Find where the given text appears and provide that cell's center as [x, y] coordinate. 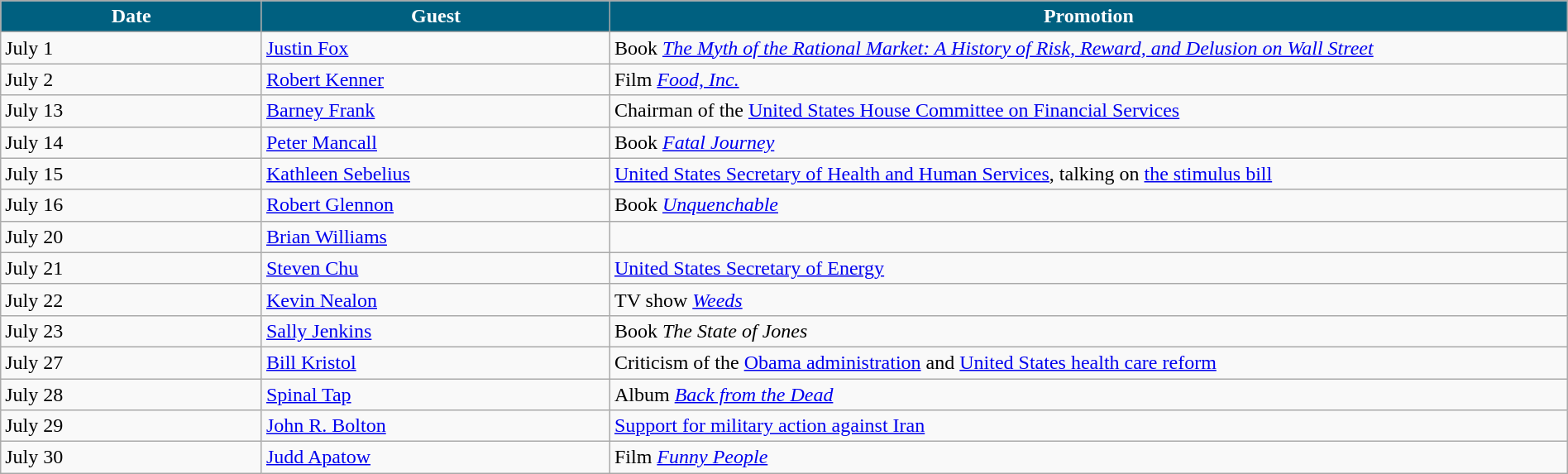
Brian Williams [435, 237]
Sally Jenkins [435, 331]
July 14 [131, 142]
Promotion [1088, 17]
United States Secretary of Health and Human Services, talking on the stimulus bill [1088, 174]
Support for military action against Iran [1088, 426]
July 21 [131, 268]
July 30 [131, 457]
Justin Fox [435, 48]
July 1 [131, 48]
Criticism of the Obama administration and United States health care reform [1088, 362]
Book The Myth of the Rational Market: A History of Risk, Reward, and Delusion on Wall Street [1088, 48]
Film Food, Inc. [1088, 79]
July 15 [131, 174]
Robert Glennon [435, 205]
July 2 [131, 79]
Book Fatal Journey [1088, 142]
July 13 [131, 111]
July 27 [131, 362]
Film Funny People [1088, 457]
Spinal Tap [435, 395]
Judd Apatow [435, 457]
July 16 [131, 205]
July 22 [131, 299]
Peter Mancall [435, 142]
Book The State of Jones [1088, 331]
Book Unquenchable [1088, 205]
United States Secretary of Energy [1088, 268]
Album Back from the Dead [1088, 395]
July 20 [131, 237]
Kevin Nealon [435, 299]
Chairman of the United States House Committee on Financial Services [1088, 111]
July 23 [131, 331]
Bill Kristol [435, 362]
Guest [435, 17]
Barney Frank [435, 111]
July 29 [131, 426]
TV show Weeds [1088, 299]
July 28 [131, 395]
Robert Kenner [435, 79]
Date [131, 17]
Steven Chu [435, 268]
John R. Bolton [435, 426]
Kathleen Sebelius [435, 174]
